Provide the [X, Y] coordinate of the cell's center where the given text is located.  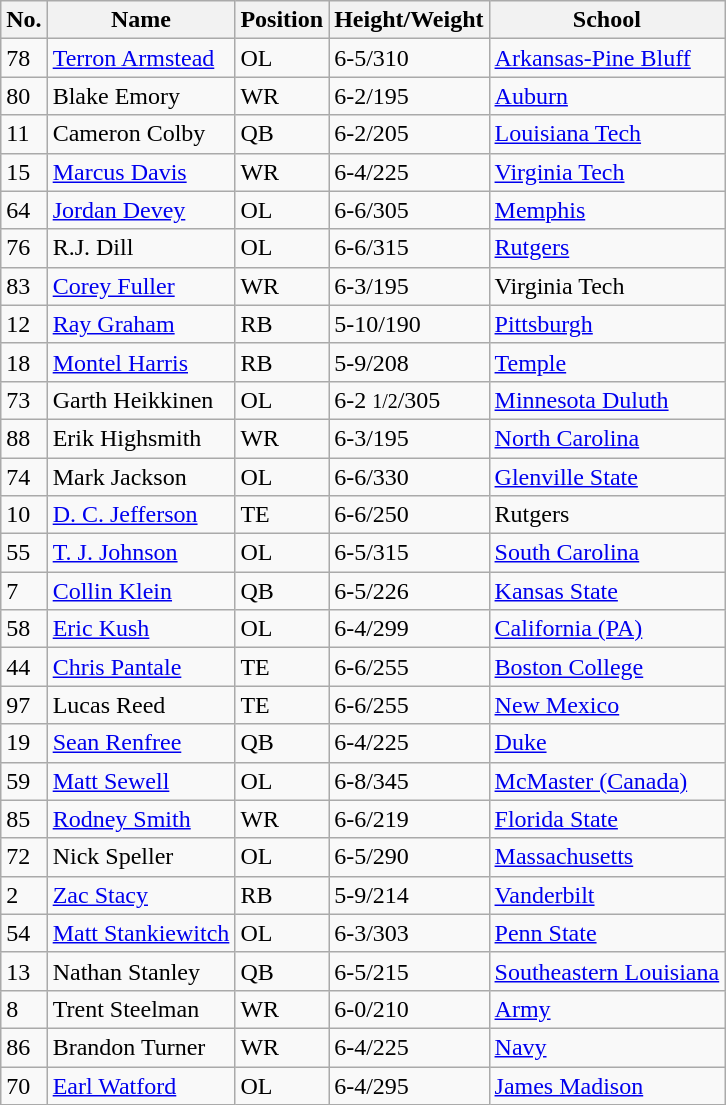
Earl Watford [141, 1085]
Eric Kush [141, 629]
12 [24, 324]
78 [24, 58]
Marcus Davis [141, 172]
James Madison [607, 1085]
Name [141, 20]
7 [24, 591]
74 [24, 477]
86 [24, 1047]
55 [24, 553]
6-2 1/2/305 [409, 400]
70 [24, 1085]
Brandon Turner [141, 1047]
Memphis [607, 210]
Collin Klein [141, 591]
6-6/219 [409, 819]
6-6/305 [409, 210]
6-6/315 [409, 248]
Pittsburgh [607, 324]
10 [24, 515]
6-5/290 [409, 857]
Matt Sewell [141, 781]
Chris Pantale [141, 667]
Blake Emory [141, 96]
Trent Steelman [141, 1009]
19 [24, 743]
Erik Highsmith [141, 438]
76 [24, 248]
58 [24, 629]
Height/Weight [409, 20]
59 [24, 781]
McMaster (Canada) [607, 781]
6-6/330 [409, 477]
Duke [607, 743]
Montel Harris [141, 362]
8 [24, 1009]
Florida State [607, 819]
Southeastern Louisiana [607, 971]
Position [282, 20]
5-9/214 [409, 895]
6-6/250 [409, 515]
2 [24, 895]
Terron Armstead [141, 58]
T. J. Johnson [141, 553]
New Mexico [607, 705]
6-5/215 [409, 971]
18 [24, 362]
Corey Fuller [141, 286]
Nathan Stanley [141, 971]
Matt Stankiewitch [141, 933]
72 [24, 857]
Kansas State [607, 591]
Nick Speller [141, 857]
Army [607, 1009]
Jordan Devey [141, 210]
6-8/345 [409, 781]
6-2/205 [409, 134]
73 [24, 400]
11 [24, 134]
6-2/195 [409, 96]
15 [24, 172]
Temple [607, 362]
85 [24, 819]
North Carolina [607, 438]
Zac Stacy [141, 895]
Rodney Smith [141, 819]
80 [24, 96]
6-5/226 [409, 591]
Navy [607, 1047]
No. [24, 20]
6-4/299 [409, 629]
5-9/208 [409, 362]
Glenville State [607, 477]
R.J. Dill [141, 248]
6-4/295 [409, 1085]
School [607, 20]
Boston College [607, 667]
Ray Graham [141, 324]
Mark Jackson [141, 477]
88 [24, 438]
South Carolina [607, 553]
Massachusetts [607, 857]
5-10/190 [409, 324]
44 [24, 667]
Arkansas-Pine Bluff [607, 58]
64 [24, 210]
Auburn [607, 96]
6-3/303 [409, 933]
6-5/315 [409, 553]
Louisiana Tech [607, 134]
13 [24, 971]
83 [24, 286]
54 [24, 933]
6-0/210 [409, 1009]
Penn State [607, 933]
California (PA) [607, 629]
6-5/310 [409, 58]
97 [24, 705]
Garth Heikkinen [141, 400]
Sean Renfree [141, 743]
Cameron Colby [141, 134]
Minnesota Duluth [607, 400]
Vanderbilt [607, 895]
Lucas Reed [141, 705]
D. C. Jefferson [141, 515]
